Output the [x, y] coordinate of the center of the cell containing the given text.  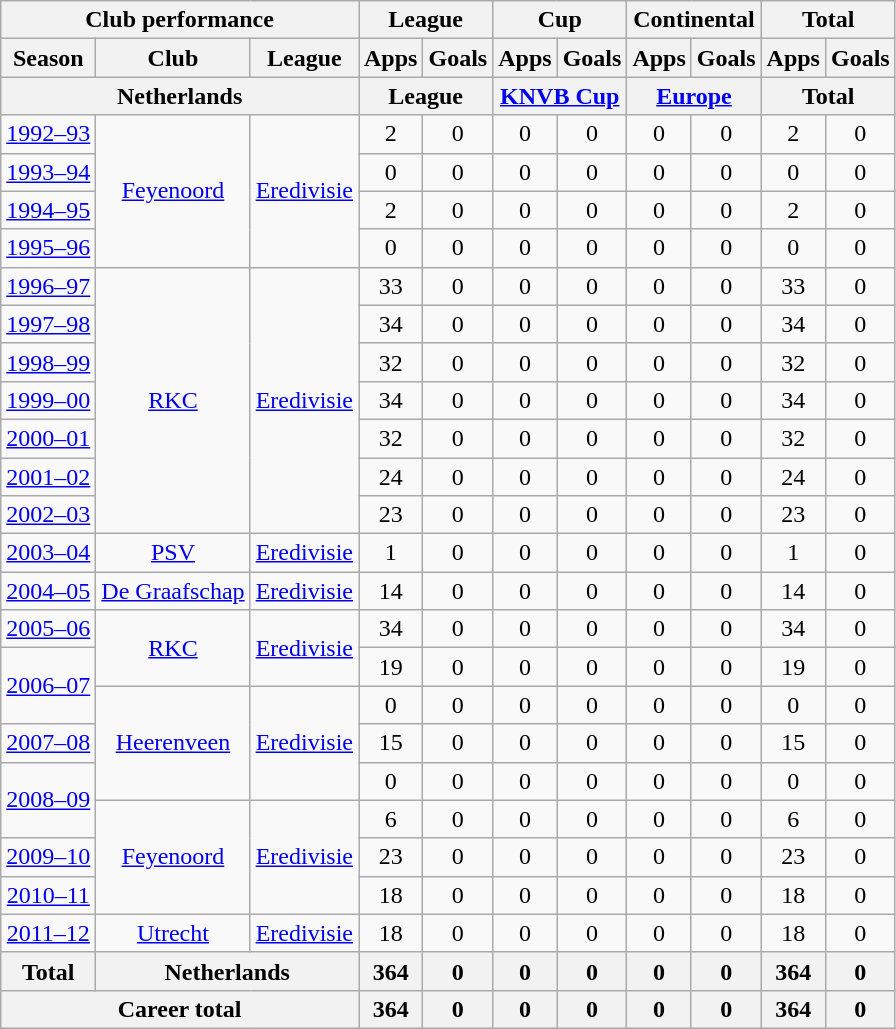
Club [173, 58]
2010–11 [48, 895]
2004–05 [48, 591]
2009–10 [48, 857]
Cup [560, 20]
1995–96 [48, 248]
1999–00 [48, 400]
Heerenveen [173, 743]
2006–07 [48, 686]
2005–06 [48, 629]
KNVB Cup [560, 96]
2008–09 [48, 800]
1993–94 [48, 172]
2001–02 [48, 477]
Club performance [180, 20]
2007–08 [48, 743]
2011–12 [48, 933]
Career total [180, 1009]
2000–01 [48, 438]
Season [48, 58]
PSV [173, 553]
1998–99 [48, 362]
Utrecht [173, 933]
1996–97 [48, 286]
De Graafschap [173, 591]
2003–04 [48, 553]
1992–93 [48, 134]
1994–95 [48, 210]
Europe [694, 96]
1997–98 [48, 324]
Continental [694, 20]
2002–03 [48, 515]
